Capture the cell that displays the provided text and extract its (X, Y) central coordinate. 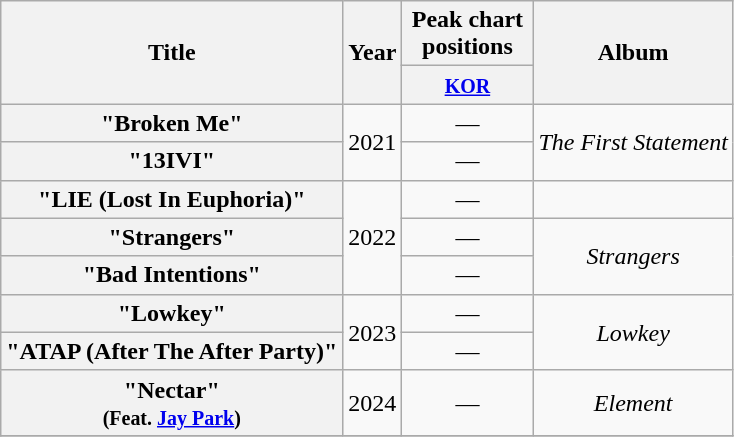
"Broken Me" (172, 123)
"LIE (Lost In Euphoria)" (172, 199)
2024 (372, 402)
2021 (372, 142)
"Bad Intentions" (172, 275)
The First Statement (633, 142)
"Lowkey" (172, 313)
"13IVI" (172, 161)
"Strangers" (172, 237)
Strangers (633, 256)
Lowkey (633, 332)
Album (633, 52)
"ATAP (After The After Party)" (172, 351)
2023 (372, 332)
Year (372, 52)
Peak chart positions (468, 34)
2022 (372, 237)
Title (172, 52)
KOR (468, 85)
Element (633, 402)
"Nectar" (Feat. Jay Park) (172, 402)
